Pinpoint the cell where the given text exists, returning its (X, Y) midpoint coordinate. 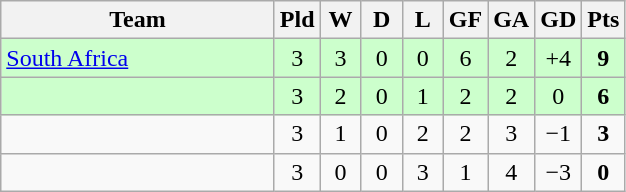
South Africa (138, 58)
GF (465, 20)
9 (604, 58)
Pld (297, 20)
GD (558, 20)
−1 (558, 134)
4 (512, 172)
−3 (558, 172)
GA (512, 20)
Pts (604, 20)
Team (138, 20)
L (422, 20)
W (340, 20)
D (382, 20)
+4 (558, 58)
